Capture the cell that displays the provided text and extract its (x, y) central coordinate. 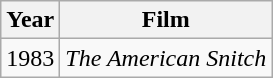
Year (30, 20)
1983 (30, 58)
The American Snitch (166, 58)
Film (166, 20)
